Output the (x, y) coordinate of the center of the cell containing the given text.  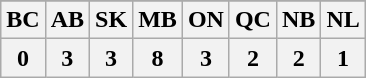
NB (298, 20)
ON (206, 20)
SK (112, 20)
1 (343, 58)
8 (158, 58)
BC (23, 20)
0 (23, 58)
NL (343, 20)
MB (158, 20)
AB (67, 20)
QC (252, 20)
